Locate the cell with the specified text and output its (X, Y) center coordinate. 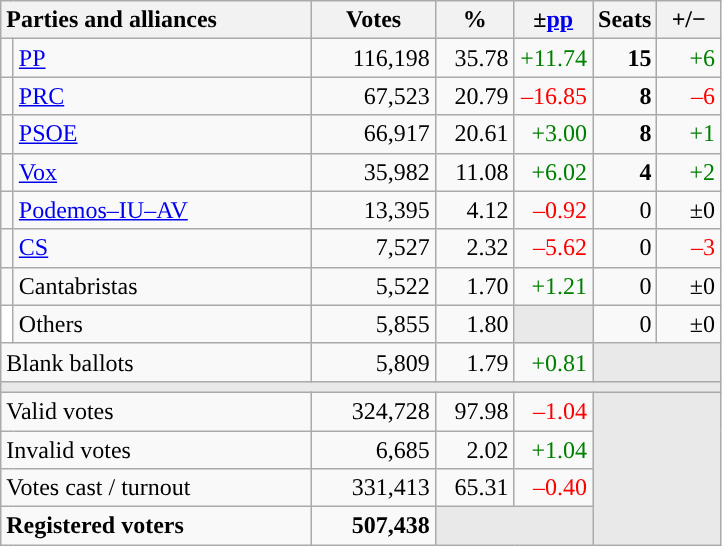
–16.85 (554, 96)
65.31 (474, 488)
+1 (689, 134)
+3.00 (554, 134)
Others (162, 324)
Cantabristas (162, 286)
Valid votes (156, 411)
1.80 (474, 324)
97.98 (474, 411)
11.08 (474, 172)
507,438 (374, 526)
+1.21 (554, 286)
–6 (689, 96)
7,527 (374, 248)
35.78 (474, 58)
20.61 (474, 134)
PP (162, 58)
Blank ballots (156, 362)
+6.02 (554, 172)
67,523 (374, 96)
+6 (689, 58)
20.79 (474, 96)
+/− (689, 20)
Seats (624, 20)
+2 (689, 172)
116,198 (374, 58)
Votes cast / turnout (156, 488)
+1.04 (554, 449)
2.02 (474, 449)
+0.81 (554, 362)
66,917 (374, 134)
–0.92 (554, 210)
15 (624, 58)
324,728 (374, 411)
–3 (689, 248)
5,855 (374, 324)
5,809 (374, 362)
13,395 (374, 210)
–5.62 (554, 248)
1.70 (474, 286)
±pp (554, 20)
1.79 (474, 362)
PRC (162, 96)
% (474, 20)
35,982 (374, 172)
Parties and alliances (156, 20)
331,413 (374, 488)
Registered voters (156, 526)
4.12 (474, 210)
Votes (374, 20)
Invalid votes (156, 449)
6,685 (374, 449)
CS (162, 248)
2.32 (474, 248)
Podemos–IU–AV (162, 210)
5,522 (374, 286)
PSOE (162, 134)
–1.04 (554, 411)
Vox (162, 172)
4 (624, 172)
–0.40 (554, 488)
+11.74 (554, 58)
